Identify which cell holds the provided text, then report its (X, Y) central coordinate. 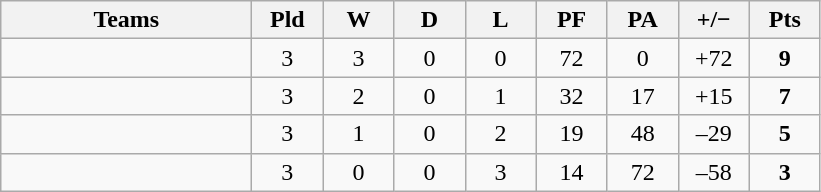
+72 (714, 58)
9 (784, 58)
48 (642, 134)
5 (784, 134)
14 (572, 172)
+/− (714, 20)
–58 (714, 172)
Pts (784, 20)
17 (642, 96)
19 (572, 134)
W (358, 20)
+15 (714, 96)
–29 (714, 134)
D (430, 20)
Teams (126, 20)
32 (572, 96)
PF (572, 20)
PA (642, 20)
L (500, 20)
Pld (288, 20)
7 (784, 96)
